Capture the cell that displays the provided text and extract its [X, Y] central coordinate. 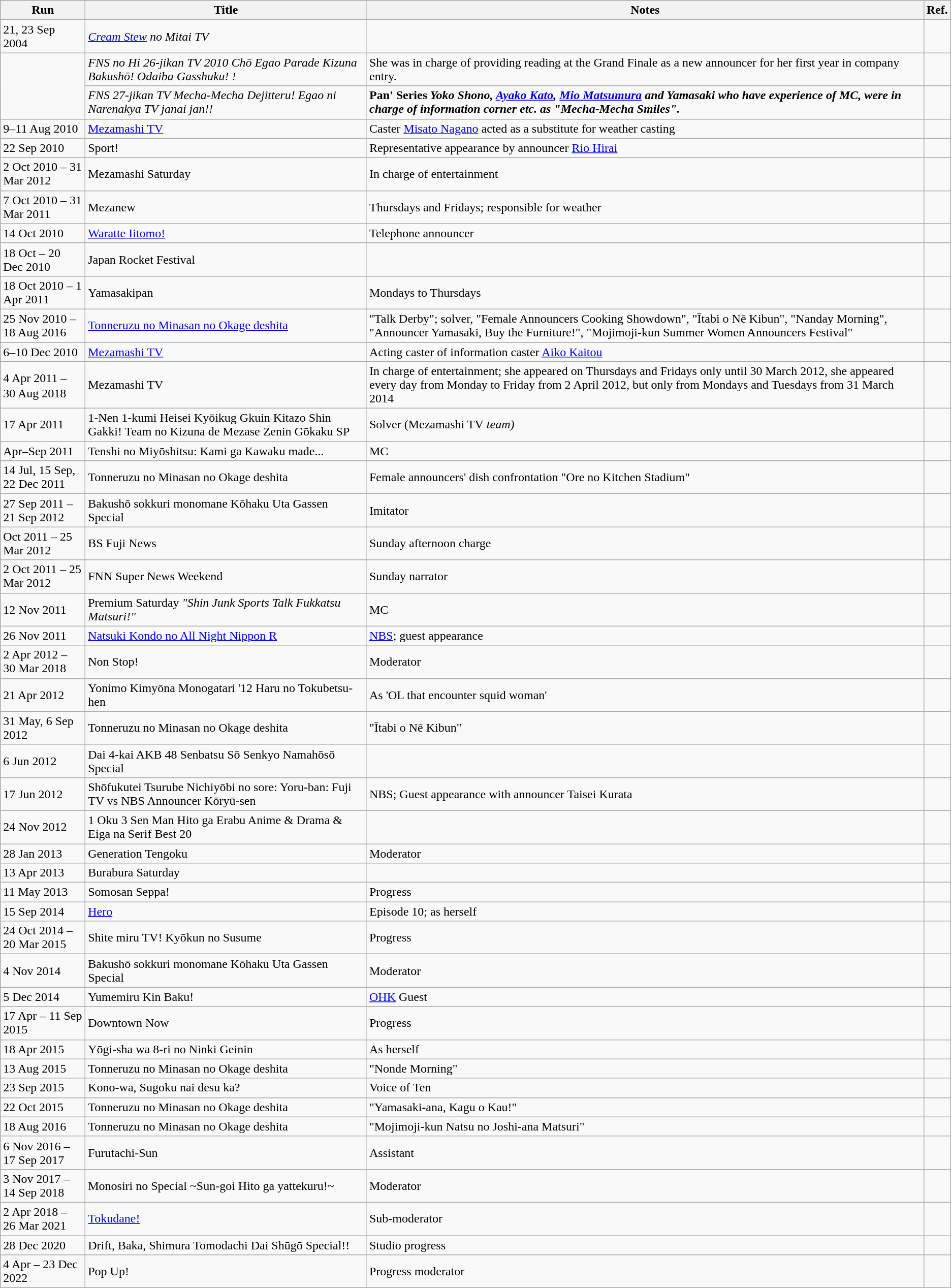
9–11 Aug 2010 [43, 129]
23 Sep 2015 [43, 1088]
Episode 10; as herself [645, 912]
Drift, Baka, Shimura Tomodachi Dai Shūgō Special!! [226, 1245]
Caster Misato Nagano acted as a substitute for weather casting [645, 129]
Thursdays and Fridays; responsible for weather [645, 207]
2 Oct 2010 – 31 Mar 2012 [43, 174]
17 Apr – 11 Sep 2015 [43, 1023]
BS Fuji News [226, 544]
Yonimo Kimyōna Monogatari '12 Haru no Tokubetsu-hen [226, 695]
"Ītabi o Nē Kibun" [645, 728]
Shōfukutei Tsurube Nichiyōbi no sore: Yoru-ban: Fuji TV vs NBS Announcer Kōryū-sen [226, 794]
2 Apr 2012 – 30 Mar 2018 [43, 662]
26 Nov 2011 [43, 636]
Waratte Iitomo! [226, 233]
21, 23 Sep 2004 [43, 37]
31 May, 6 Sep 2012 [43, 728]
She was in charge of providing reading at the Grand Finale as a new announcer for her first year in company entry. [645, 69]
Dai 4-kai AKB 48 Senbatsu Sō Senkyo Namahōsō Special [226, 761]
Run [43, 10]
6 Jun 2012 [43, 761]
28 Dec 2020 [43, 1245]
12 Nov 2011 [43, 610]
13 Aug 2015 [43, 1069]
Pop Up! [226, 1271]
6–10 Dec 2010 [43, 352]
Somosan Seppa! [226, 892]
Burabura Saturday [226, 873]
4 Apr 2011 – 30 Aug 2018 [43, 385]
As herself [645, 1049]
Non Stop! [226, 662]
Mondays to Thursdays [645, 293]
Progress moderator [645, 1271]
Yumemiru Kin Baku! [226, 997]
6 Nov 2016 – 17 Sep 2017 [43, 1152]
As 'OL that encounter squid woman' [645, 695]
Representative appearance by announcer Rio Hirai [645, 148]
17 Jun 2012 [43, 794]
Japan Rocket Festival [226, 259]
Furutachi-Sun [226, 1152]
5 Dec 2014 [43, 997]
"Nonde Morning" [645, 1069]
Tokudane! [226, 1218]
Downtown Now [226, 1023]
24 Nov 2012 [43, 827]
18 Oct – 20 Dec 2010 [43, 259]
Title [226, 10]
Solver (Mezamashi TV team) [645, 425]
27 Sep 2011 – 21 Sep 2012 [43, 510]
22 Oct 2015 [43, 1107]
In charge of entertainment [645, 174]
Kono-wa, Sugoku nai desu ka? [226, 1088]
Generation Tengoku [226, 853]
14 Oct 2010 [43, 233]
Premium Saturday "Shin Junk Sports Talk Fukkatsu Matsuri!" [226, 610]
Notes [645, 10]
Mezamashi Saturday [226, 174]
"Mojimoji-kun Natsu no Joshi-ana Matsuri" [645, 1126]
2 Apr 2018 – 26 Mar 2021 [43, 1218]
2 Oct 2011 – 25 Mar 2012 [43, 576]
FNS 27-jikan TV Mecha-Mecha Dejitteru! Egao ni Narenakya TV janai jan!! [226, 103]
FNS no Hi 26-jikan TV 2010 Chō Egao Parade Kizuna Bakushō! Odaiba Gasshuku! ! [226, 69]
21 Apr 2012 [43, 695]
NBS; Guest appearance with announcer Taisei Kurata [645, 794]
FNN Super News Weekend [226, 576]
Cream Stew no Mitai TV [226, 37]
Sunday narrator [645, 576]
Hero [226, 912]
Yamasakipan [226, 293]
22 Sep 2010 [43, 148]
Tenshi no Miyōshitsu: Kami ga Kawaku made... [226, 451]
Acting caster of information caster Aiko Kaitou [645, 352]
Female announcers' dish confrontation "Ore no Kitchen Stadium" [645, 478]
"Yamasaki-ana, Kagu o Kau!" [645, 1107]
Telephone announcer [645, 233]
Sunday afternoon charge [645, 544]
Ref. [937, 10]
Voice of Ten [645, 1088]
Imitator [645, 510]
Natsuki Kondo no All Night Nippon R [226, 636]
1-Nen 1-kumi Heisei Kyōikug Gkuin Kitazo Shin Gakki! Team no Kizuna de Mezase Zenin Gōkaku SP [226, 425]
Studio progress [645, 1245]
3 Nov 2017 – 14 Sep 2018 [43, 1186]
18 Apr 2015 [43, 1049]
Sport! [226, 148]
17 Apr 2011 [43, 425]
28 Jan 2013 [43, 853]
13 Apr 2013 [43, 873]
Apr–Sep 2011 [43, 451]
4 Apr – 23 Dec 2022 [43, 1271]
Monosiri no Special ~Sun-goi Hito ga yattekuru!~ [226, 1186]
4 Nov 2014 [43, 970]
Assistant [645, 1152]
25 Nov 2010 – 18 Aug 2016 [43, 325]
18 Aug 2016 [43, 1126]
NBS; guest appearance [645, 636]
Sub-moderator [645, 1218]
1 Oku 3 Sen Man Hito ga Erabu Anime & Drama & Eiga na Serif Best 20 [226, 827]
18 Oct 2010 – 1 Apr 2011 [43, 293]
Oct 2011 – 25 Mar 2012 [43, 544]
24 Oct 2014 – 20 Mar 2015 [43, 938]
11 May 2013 [43, 892]
Yōgi-sha wa 8-ri no Ninki Geinin [226, 1049]
14 Jul, 15 Sep, 22 Dec 2011 [43, 478]
15 Sep 2014 [43, 912]
OHK Guest [645, 997]
Mezanew [226, 207]
7 Oct 2010 – 31 Mar 2011 [43, 207]
Shite miru TV! Kyōkun no Susume [226, 938]
